For the text-containing cell, return its midpoint in (X, Y) coordinate format. 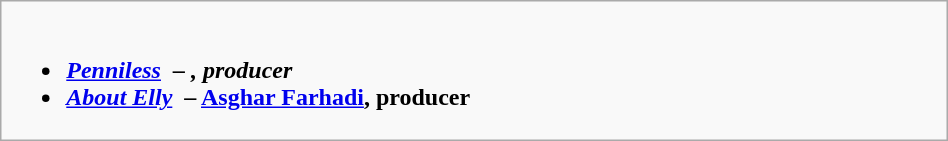
Penniless – , producerAbout Elly – Asghar Farhadi, producer (474, 71)
